Extract the [X, Y] coordinate from the center of the cell holding the provided text.  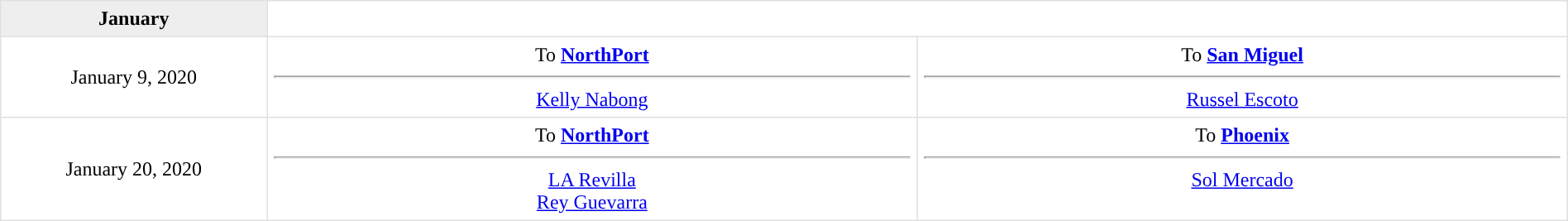
January 20, 2020 [134, 169]
To NorthPortKelly Nabong [592, 77]
To San MiguelRussel Escoto [1242, 77]
January 9, 2020 [134, 77]
To NorthPortLA RevillaRey Guevarra [592, 169]
January [134, 19]
To PhoenixSol Mercado [1242, 169]
